Detect which cell encompasses the target text, then output its [X, Y] center coordinate. 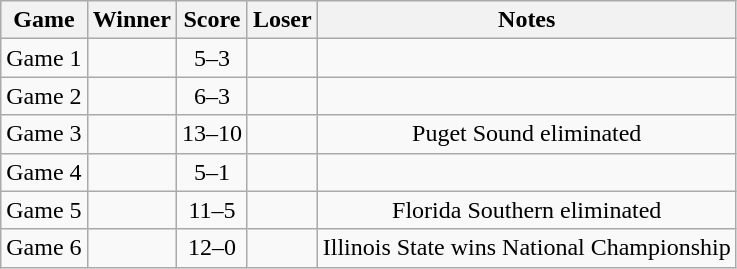
13–10 [212, 134]
Game 2 [44, 96]
Loser [282, 20]
Florida Southern eliminated [526, 210]
Puget Sound eliminated [526, 134]
5–3 [212, 58]
Winner [132, 20]
5–1 [212, 172]
Game 5 [44, 210]
Game 1 [44, 58]
Game 6 [44, 248]
Game [44, 20]
Score [212, 20]
Game 3 [44, 134]
12–0 [212, 248]
Illinois State wins National Championship [526, 248]
11–5 [212, 210]
Game 4 [44, 172]
6–3 [212, 96]
Notes [526, 20]
